Locate the cell with the specified text and output its (x, y) center coordinate. 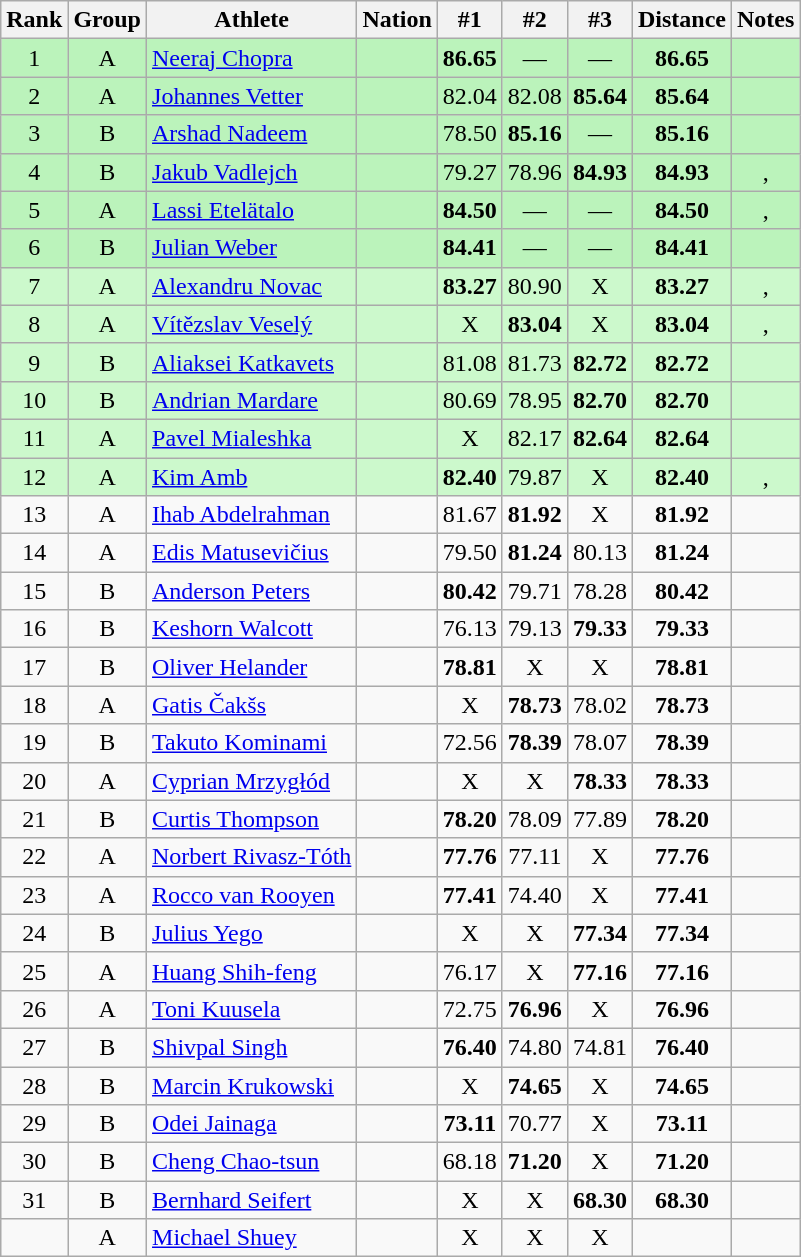
20 (34, 781)
28 (34, 1085)
79.71 (534, 591)
Nation (397, 20)
81.73 (534, 362)
78.96 (534, 172)
Cheng Chao-tsun (252, 1162)
Curtis Thompson (252, 819)
Jakub Vadlejch (252, 172)
11 (34, 438)
Toni Kuusela (252, 1009)
Bernhard Seifert (252, 1200)
Andrian Mardare (252, 400)
22 (34, 857)
79.13 (534, 629)
19 (34, 743)
Vítězslav Veselý (252, 324)
Takuto Kominami (252, 743)
77.11 (534, 857)
27 (34, 1047)
79.87 (534, 477)
9 (34, 362)
16 (34, 629)
14 (34, 553)
Athlete (252, 20)
17 (34, 667)
2 (34, 96)
25 (34, 971)
79.27 (470, 172)
76.13 (470, 629)
79.50 (470, 553)
Arshad Nadeem (252, 134)
#1 (470, 20)
Odei Jainaga (252, 1124)
8 (34, 324)
#2 (534, 20)
72.75 (470, 1009)
Norbert Rivasz-Tóth (252, 857)
7 (34, 286)
82.04 (470, 96)
21 (34, 819)
Rocco van Rooyen (252, 895)
78.02 (600, 705)
78.95 (534, 400)
80.13 (600, 553)
Julius Yego (252, 933)
80.90 (534, 286)
Distance (682, 20)
31 (34, 1200)
Oliver Helander (252, 667)
82.08 (534, 96)
13 (34, 515)
81.08 (470, 362)
Anderson Peters (252, 591)
77.89 (600, 819)
Edis Matusevičius (252, 553)
Julian Weber (252, 248)
Huang Shih-feng (252, 971)
82.17 (534, 438)
Keshorn Walcott (252, 629)
Kim Amb (252, 477)
Neeraj Chopra (252, 58)
Alexandru Novac (252, 286)
78.09 (534, 819)
10 (34, 400)
23 (34, 895)
Johannes Vetter (252, 96)
Michael Shuey (252, 1238)
12 (34, 477)
Shivpal Singh (252, 1047)
78.28 (600, 591)
18 (34, 705)
6 (34, 248)
5 (34, 210)
Rank (34, 20)
3 (34, 134)
29 (34, 1124)
24 (34, 933)
Gatis Čakšs (252, 705)
Lassi Etelätalo (252, 210)
68.18 (470, 1162)
74.80 (534, 1047)
Pavel Mialeshka (252, 438)
Marcin Krukowski (252, 1085)
Cyprian Mrzygłód (252, 781)
70.77 (534, 1124)
26 (34, 1009)
#3 (600, 20)
4 (34, 172)
78.07 (600, 743)
72.56 (470, 743)
74.81 (600, 1047)
Ihab Abdelrahman (252, 515)
1 (34, 58)
Group (108, 20)
76.17 (470, 971)
30 (34, 1162)
Aliaksei Katkavets (252, 362)
Notes (766, 20)
81.67 (470, 515)
80.69 (470, 400)
15 (34, 591)
78.50 (470, 134)
74.40 (534, 895)
